Determine the [x, y] coordinate at the center of the cell enclosing the given text.  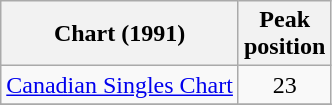
Peakposition [284, 34]
23 [284, 85]
Canadian Singles Chart [120, 85]
Chart (1991) [120, 34]
